Output the (x, y) coordinate of the center of the cell containing the given text.  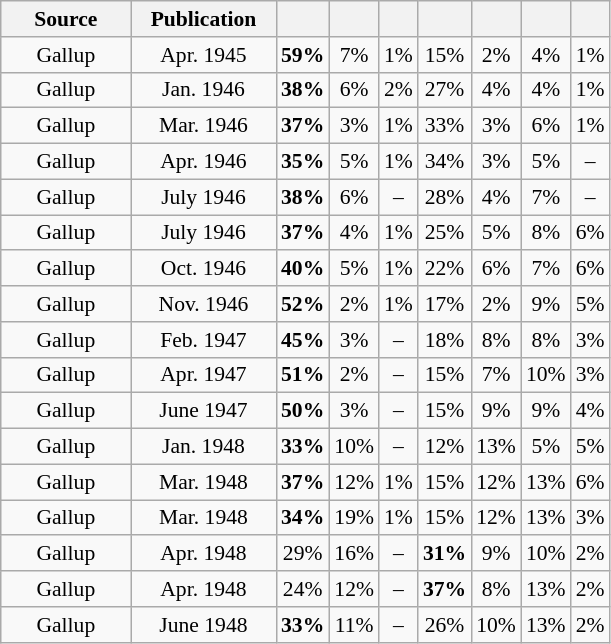
Apr. 1946 (204, 162)
Oct. 1946 (204, 269)
Publication (204, 19)
June 1947 (204, 411)
52% (302, 304)
16% (354, 554)
28% (444, 197)
11% (354, 625)
Mar. 1946 (204, 126)
Jan. 1946 (204, 90)
50% (302, 411)
Feb. 1947 (204, 340)
24% (302, 589)
Nov. 1946 (204, 304)
35% (302, 162)
59% (302, 55)
Apr. 1947 (204, 375)
22% (444, 269)
Apr. 1945 (204, 55)
17% (444, 304)
27% (444, 90)
29% (302, 554)
45% (302, 340)
19% (354, 518)
June 1948 (204, 625)
31% (444, 554)
25% (444, 233)
40% (302, 269)
18% (444, 340)
51% (302, 375)
Jan. 1948 (204, 447)
Source (66, 19)
26% (444, 625)
